Pinpoint the cell where the given text exists, returning its [X, Y] midpoint coordinate. 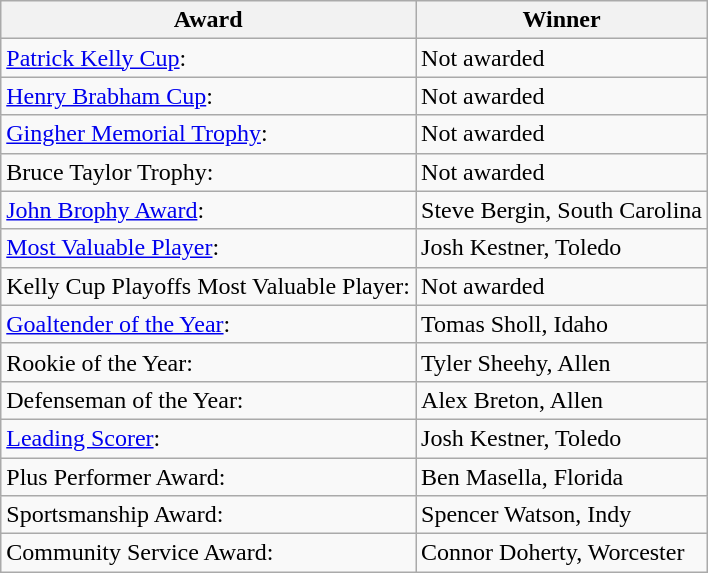
Bruce Taylor Trophy: [208, 172]
Award [208, 20]
Defenseman of the Year: [208, 400]
Winner [562, 20]
Most Valuable Player: [208, 248]
Steve Bergin, South Carolina [562, 210]
Plus Performer Award: [208, 477]
Rookie of the Year: [208, 362]
Henry Brabham Cup: [208, 96]
John Brophy Award: [208, 210]
Community Service Award: [208, 553]
Spencer Watson, Indy [562, 515]
Goaltender of the Year: [208, 324]
Patrick Kelly Cup: [208, 58]
Tyler Sheehy, Allen [562, 362]
Ben Masella, Florida [562, 477]
Kelly Cup Playoffs Most Valuable Player: [208, 286]
Leading Scorer: [208, 438]
Tomas Sholl, Idaho [562, 324]
Gingher Memorial Trophy: [208, 134]
Sportsmanship Award: [208, 515]
Connor Doherty, Worcester [562, 553]
Alex Breton, Allen [562, 400]
